Find where the given text appears and provide that cell's center as (X, Y) coordinate. 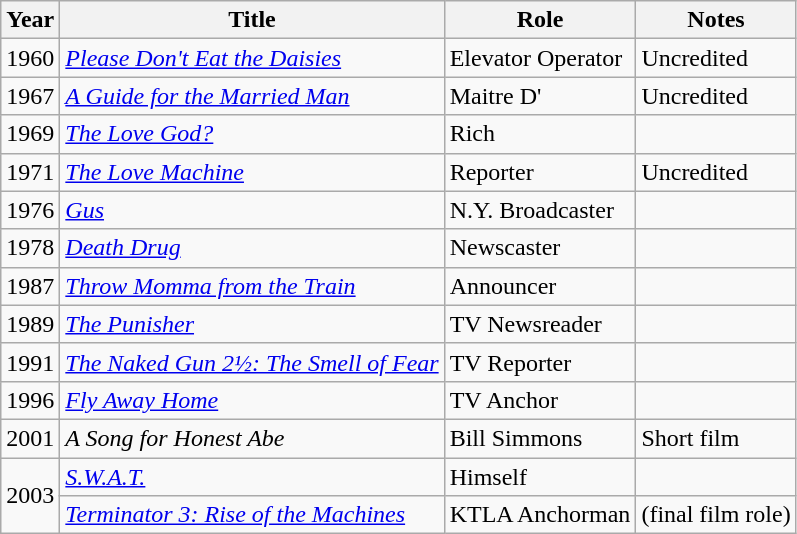
The Punisher (252, 324)
Short film (716, 438)
TV Reporter (540, 362)
The Naked Gun 2½: The Smell of Fear (252, 362)
1978 (30, 248)
S.W.A.T. (252, 477)
Please Don't Eat the Daisies (252, 58)
The Love Machine (252, 172)
2003 (30, 496)
A Guide for the Married Man (252, 96)
Elevator Operator (540, 58)
1960 (30, 58)
Title (252, 20)
1976 (30, 210)
Bill Simmons (540, 438)
Throw Momma from the Train (252, 286)
1969 (30, 134)
Notes (716, 20)
TV Anchor (540, 400)
N.Y. Broadcaster (540, 210)
Terminator 3: Rise of the Machines (252, 515)
Himself (540, 477)
1989 (30, 324)
1996 (30, 400)
Death Drug (252, 248)
Gus (252, 210)
Reporter (540, 172)
1991 (30, 362)
Fly Away Home (252, 400)
1967 (30, 96)
Year (30, 20)
Rich (540, 134)
2001 (30, 438)
KTLA Anchorman (540, 515)
TV Newsreader (540, 324)
1971 (30, 172)
Announcer (540, 286)
The Love God? (252, 134)
Newscaster (540, 248)
Role (540, 20)
Maitre D' (540, 96)
1987 (30, 286)
A Song for Honest Abe (252, 438)
(final film role) (716, 515)
